Capture the cell that displays the provided text and extract its [X, Y] central coordinate. 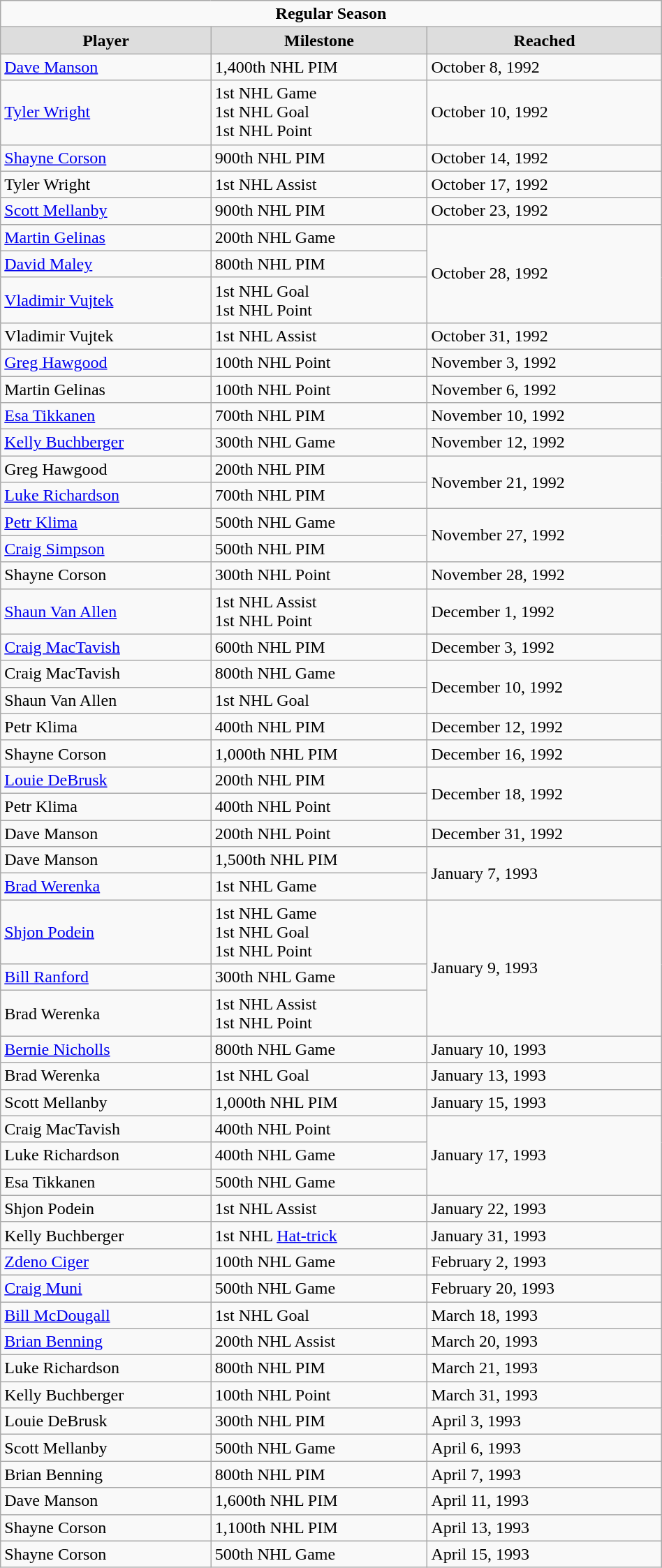
100th NHL Game [319, 1262]
400th NHL PIM [319, 727]
1st NHL Goal1st NHL Point [319, 300]
April 13, 1993 [545, 1528]
December 12, 1992 [545, 727]
200th NHL Assist [319, 1342]
April 15, 1993 [545, 1554]
December 1, 1992 [545, 612]
Craig Simpson [106, 549]
November 6, 1992 [545, 389]
1,400th NHL PIM [319, 67]
January 9, 1993 [545, 968]
Bernie Nicholls [106, 1049]
200th NHL Point [319, 833]
1,500th NHL PIM [319, 860]
December 3, 1992 [545, 647]
300th NHL PIM [319, 1421]
Milestone [319, 40]
1,600th NHL PIM [319, 1501]
December 18, 1992 [545, 793]
Craig Muni [106, 1288]
January 17, 1993 [545, 1155]
400th NHL Game [319, 1155]
600th NHL PIM [319, 647]
300th NHL Point [319, 575]
March 31, 1993 [545, 1395]
March 18, 1993 [545, 1315]
March 20, 1993 [545, 1342]
February 2, 1993 [545, 1262]
David Maley [106, 264]
500th NHL PIM [319, 549]
December 31, 1992 [545, 833]
Reached [545, 40]
January 22, 1993 [545, 1208]
October 28, 1992 [545, 274]
November 28, 1992 [545, 575]
December 10, 1992 [545, 687]
Zdeno Ciger [106, 1262]
October 8, 1992 [545, 67]
Bill Ranford [106, 977]
December 16, 1992 [545, 753]
January 10, 1993 [545, 1049]
1st NHL Game [319, 887]
Bill McDougall [106, 1315]
1st NHL Hat-trick [319, 1235]
October 17, 1992 [545, 184]
November 21, 1992 [545, 482]
April 7, 1993 [545, 1474]
November 3, 1992 [545, 362]
200th NHL Game [319, 237]
March 21, 1993 [545, 1368]
October 14, 1992 [545, 158]
November 10, 1992 [545, 416]
February 20, 1993 [545, 1288]
October 10, 1992 [545, 112]
January 15, 1993 [545, 1102]
January 13, 1993 [545, 1076]
November 27, 1992 [545, 535]
April 3, 1993 [545, 1421]
January 31, 1993 [545, 1235]
April 6, 1993 [545, 1448]
Player [106, 40]
Regular Season [331, 14]
October 23, 1992 [545, 211]
1,100th NHL PIM [319, 1528]
November 12, 1992 [545, 443]
October 31, 1992 [545, 336]
January 7, 1993 [545, 873]
April 11, 1993 [545, 1501]
